Provide the (x, y) coordinate of the cell's center where the given text is located.  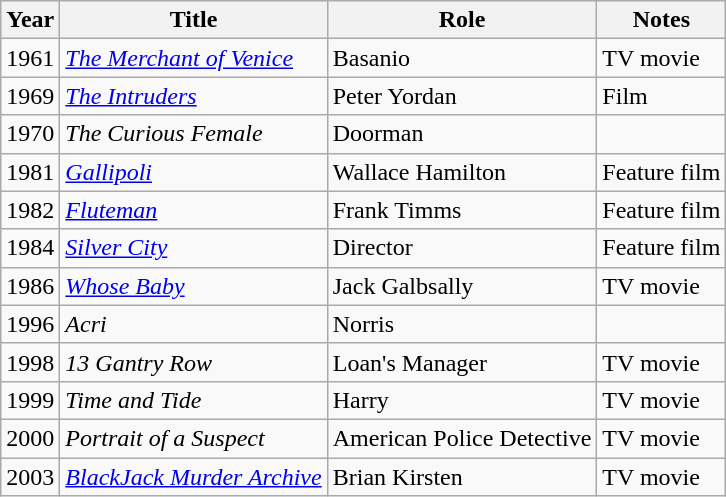
Frank Timms (462, 210)
Loan's Manager (462, 362)
Fluteman (194, 210)
2003 (30, 477)
2000 (30, 438)
Role (462, 20)
Harry (462, 400)
1984 (30, 248)
1969 (30, 96)
The Intruders (194, 96)
Doorman (462, 134)
Brian Kirsten (462, 477)
Basanio (462, 58)
American Police Detective (462, 438)
Film (662, 96)
1986 (30, 286)
Time and Tide (194, 400)
1981 (30, 172)
Acri (194, 324)
Director (462, 248)
Gallipoli (194, 172)
13 Gantry Row (194, 362)
The Curious Female (194, 134)
Year (30, 20)
1999 (30, 400)
Silver City (194, 248)
Jack Galbsally (462, 286)
Portrait of a Suspect (194, 438)
Norris (462, 324)
Peter Yordan (462, 96)
1996 (30, 324)
1970 (30, 134)
The Merchant of Venice (194, 58)
1998 (30, 362)
Whose Baby (194, 286)
Notes (662, 20)
1961 (30, 58)
Wallace Hamilton (462, 172)
BlackJack Murder Archive (194, 477)
Title (194, 20)
1982 (30, 210)
